Return the (X, Y) coordinate for the center point of the cell that contains the specified text.  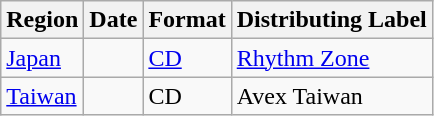
Date (114, 20)
Region (42, 20)
Distributing Label (332, 20)
Taiwan (42, 96)
Japan (42, 58)
Format (187, 20)
Rhythm Zone (332, 58)
Avex Taiwan (332, 96)
